Scan for the cell matching the given text and deliver its [X, Y] coordinate at center. 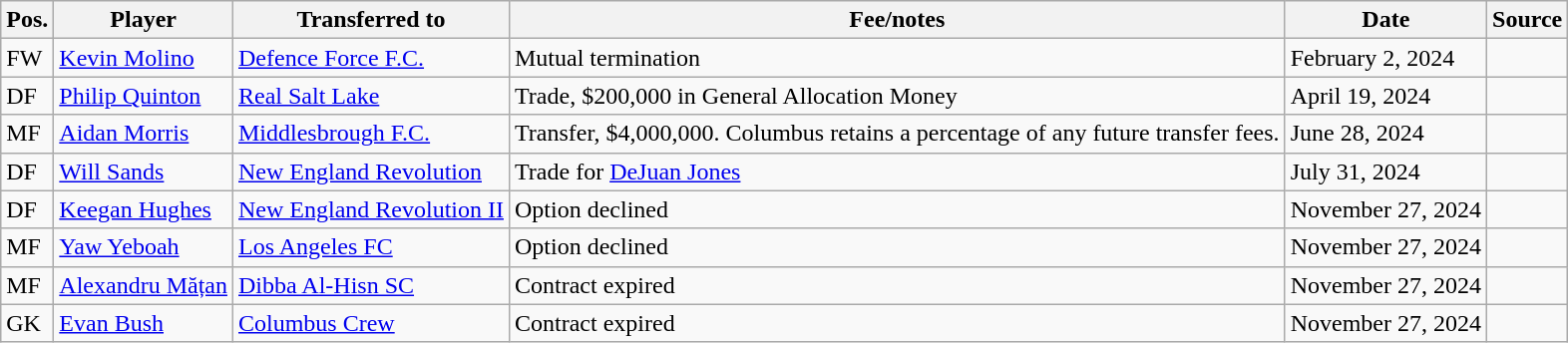
Philip Quinton [144, 96]
Fee/notes [897, 20]
Will Sands [144, 171]
Date [1385, 20]
Dibba Al-Hisn SC [371, 285]
February 2, 2024 [1385, 58]
Trade, $200,000 in General Allocation Money [897, 96]
Los Angeles FC [371, 247]
Evan Bush [144, 323]
Player [144, 20]
April 19, 2024 [1385, 96]
FW [28, 58]
Alexandru Mățan [144, 285]
Transfer, $4,000,000. Columbus retains a percentage of any future transfer fees. [897, 134]
June 28, 2024 [1385, 134]
Transferred to [371, 20]
Columbus Crew [371, 323]
GK [28, 323]
Real Salt Lake [371, 96]
Defence Force F.C. [371, 58]
Middlesbrough F.C. [371, 134]
New England Revolution [371, 171]
Aidan Morris [144, 134]
New England Revolution II [371, 209]
Pos. [28, 20]
Kevin Molino [144, 58]
Trade for DeJuan Jones [897, 171]
Keegan Hughes [144, 209]
Source [1528, 20]
July 31, 2024 [1385, 171]
Mutual termination [897, 58]
Yaw Yeboah [144, 247]
